Detect which cell encompasses the target text, then output its [X, Y] center coordinate. 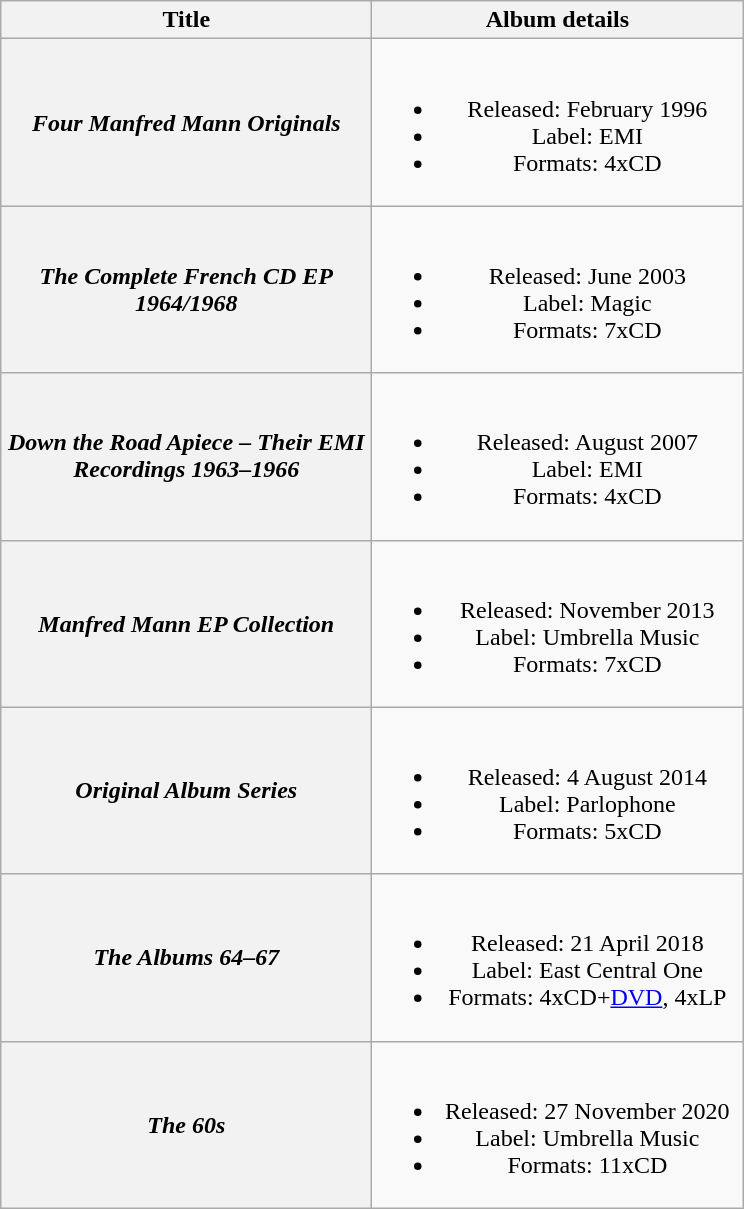
The Albums 64–67 [186, 958]
Album details [558, 20]
Released: 27 November 2020Label: Umbrella MusicFormats: 11xCD [558, 1124]
Released: 21 April 2018Label: East Central OneFormats: 4xCD+DVD, 4xLP [558, 958]
Title [186, 20]
Original Album Series [186, 790]
Manfred Mann EP Collection [186, 624]
Four Manfred Mann Originals [186, 122]
Down the Road Apiece – Their EMI Recordings 1963–1966 [186, 456]
Released: 4 August 2014Label: ParlophoneFormats: 5xCD [558, 790]
The 60s [186, 1124]
Released: June 2003Label: MagicFormats: 7xCD [558, 290]
Released: November 2013Label: Umbrella MusicFormats: 7xCD [558, 624]
The Complete French CD EP 1964/1968 [186, 290]
Released: August 2007Label: EMIFormats: 4xCD [558, 456]
Released: February 1996Label: EMIFormats: 4xCD [558, 122]
